Extract the [X, Y] coordinate from the center of the cell holding the provided text.  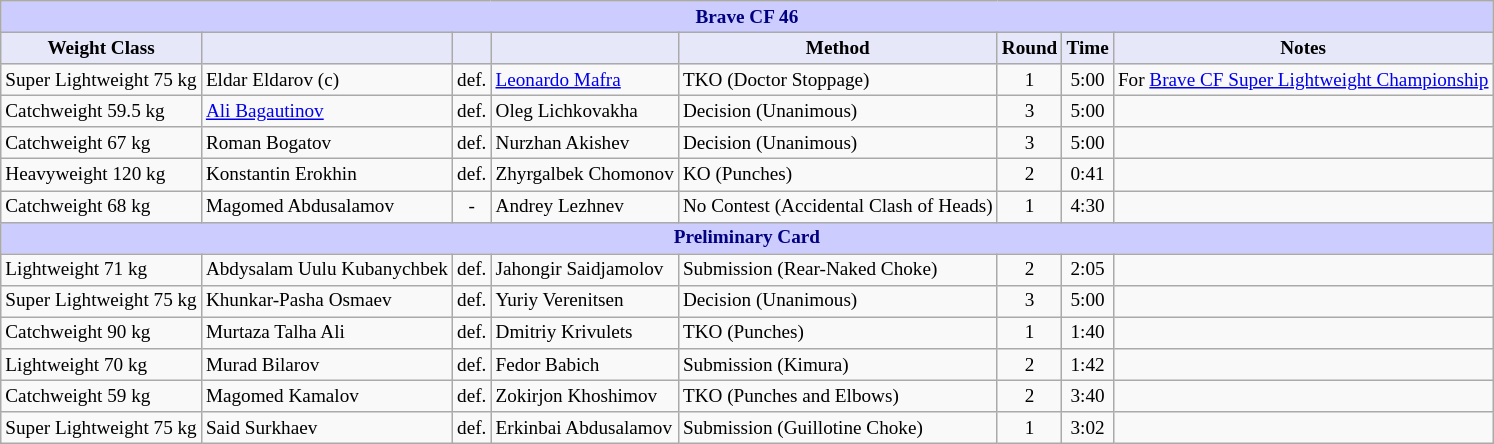
Method [838, 48]
Notes [1303, 48]
Catchweight 59.5 kg [102, 111]
Nurzhan Akishev [584, 143]
1:40 [1088, 333]
Khunkar-Pasha Osmaev [326, 301]
Murad Bilarov [326, 365]
For Brave CF Super Lightweight Championship [1303, 80]
Said Surkhaev [326, 428]
Magomed Kamalov [326, 396]
Abdysalam Uulu Kubanychbek [326, 270]
Murtaza Talha Ali [326, 333]
0:41 [1088, 175]
Erkinbai Abdusalamov [584, 428]
No Contest (Accidental Clash of Heads) [838, 206]
Fedor Babich [584, 365]
Submission (Rear-Naked Choke) [838, 270]
Catchweight 90 kg [102, 333]
Andrey Lezhnev [584, 206]
- [471, 206]
Jahongir Saidjamolov [584, 270]
Weight Class [102, 48]
Catchweight 67 kg [102, 143]
Catchweight 68 kg [102, 206]
Yuriy Verenitsen [584, 301]
Lightweight 70 kg [102, 365]
Brave CF 46 [747, 17]
TKO (Punches and Elbows) [838, 396]
Preliminary Card [747, 238]
Dmitriy Krivulets [584, 333]
Eldar Eldarov (c) [326, 80]
4:30 [1088, 206]
Submission (Kimura) [838, 365]
Heavyweight 120 kg [102, 175]
Zhyrgalbek Chomonov [584, 175]
Roman Bogatov [326, 143]
Catchweight 59 kg [102, 396]
Oleg Lichkovakha [584, 111]
3:02 [1088, 428]
Magomed Abdusalamov [326, 206]
Lightweight 71 kg [102, 270]
Time [1088, 48]
TKO (Punches) [838, 333]
Konstantin Erokhin [326, 175]
3:40 [1088, 396]
Ali Bagautinov [326, 111]
Zokirjon Khoshimov [584, 396]
2:05 [1088, 270]
Submission (Guillotine Choke) [838, 428]
Round [1030, 48]
Leonardo Mafra [584, 80]
1:42 [1088, 365]
TKO (Doctor Stoppage) [838, 80]
KO (Punches) [838, 175]
